Return the [X, Y] coordinate for the center point of the cell that contains the specified text.  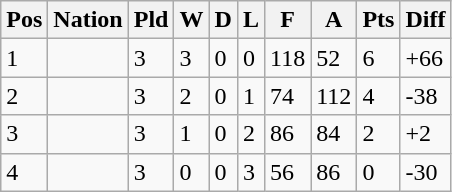
84 [334, 134]
Pld [151, 20]
D [223, 20]
118 [288, 58]
F [288, 20]
74 [288, 96]
Nation [88, 20]
+2 [426, 134]
Diff [426, 20]
56 [288, 172]
W [192, 20]
6 [378, 58]
+66 [426, 58]
Pts [378, 20]
L [250, 20]
Pos [24, 20]
-38 [426, 96]
112 [334, 96]
A [334, 20]
-30 [426, 172]
52 [334, 58]
